Identify which cell holds the provided text, then report its (X, Y) central coordinate. 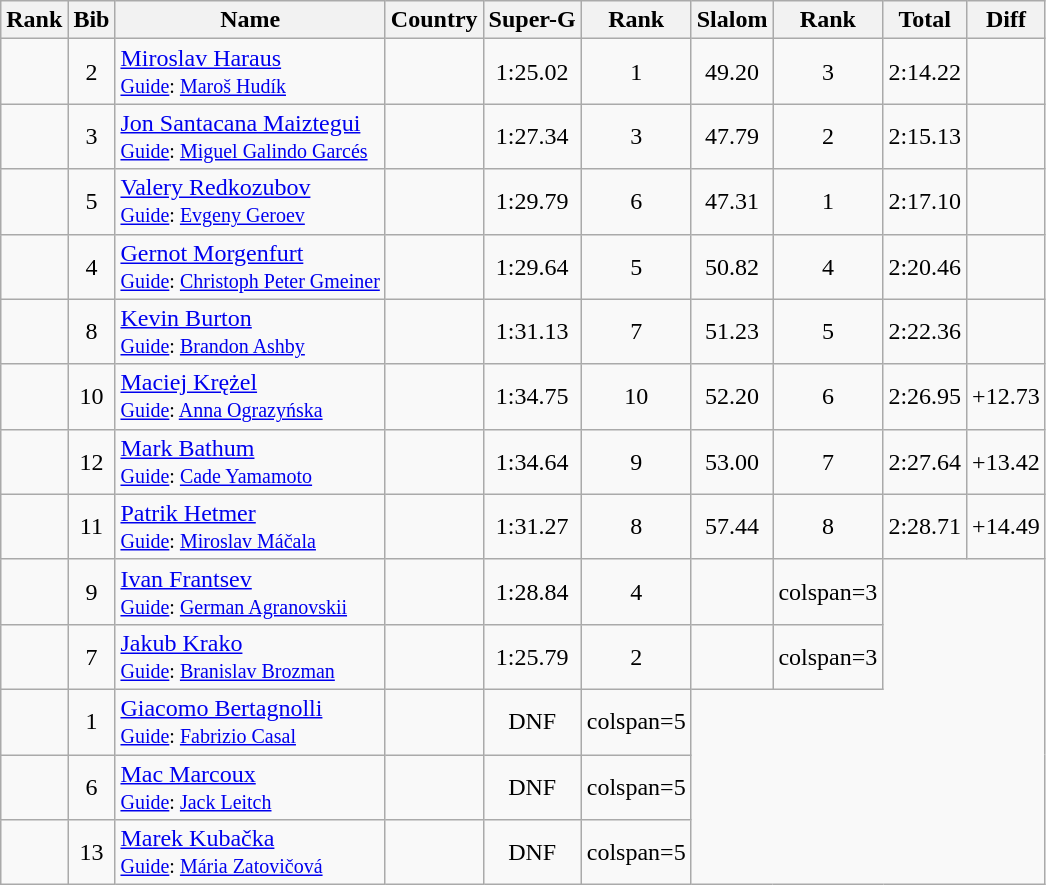
1:27.34 (532, 136)
Maciej KrężelGuide: Anna Ograzyńska (250, 396)
52.20 (732, 396)
1:34.75 (532, 396)
1:28.84 (532, 592)
Name (250, 20)
2:14.22 (925, 72)
Miroslav HarausGuide: Maroš Hudík (250, 72)
+12.73 (1006, 396)
1:31.27 (532, 526)
2:20.46 (925, 266)
47.79 (732, 136)
13 (92, 852)
12 (92, 462)
Super-G (532, 20)
2:28.71 (925, 526)
+13.42 (1006, 462)
Valery RedkozubovGuide: Evgeny Geroev (250, 202)
2:26.95 (925, 396)
Marek KubačkaGuide: Mária Zatovičová (250, 852)
50.82 (732, 266)
1:25.02 (532, 72)
Kevin BurtonGuide: Brandon Ashby (250, 332)
Ivan FrantsevGuide: German Agranovskii (250, 592)
1:29.79 (532, 202)
Total (925, 20)
2:27.64 (925, 462)
Jon Santacana MaizteguiGuide: Miguel Galindo Garcés (250, 136)
1:31.13 (532, 332)
Bib (92, 20)
Gernot MorgenfurtGuide: Christoph Peter Gmeiner (250, 266)
1:25.79 (532, 656)
2:17.10 (925, 202)
Mac MarcouxGuide: Jack Leitch (250, 786)
Giacomo BertagnolliGuide: Fabrizio Casal (250, 722)
+14.49 (1006, 526)
49.20 (732, 72)
Patrik HetmerGuide: Miroslav Máčala (250, 526)
11 (92, 526)
47.31 (732, 202)
57.44 (732, 526)
2:15.13 (925, 136)
53.00 (732, 462)
Mark BathumGuide: Cade Yamamoto (250, 462)
51.23 (732, 332)
2:22.36 (925, 332)
Slalom (732, 20)
Jakub KrakoGuide: Branislav Brozman (250, 656)
Country (434, 20)
Diff (1006, 20)
1:29.64 (532, 266)
1:34.64 (532, 462)
